Provide the (x, y) coordinate of the cell's center where the given text is located.  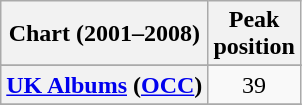
Peakposition (254, 34)
39 (254, 85)
UK Albums (OCC) (104, 85)
Chart (2001–2008) (104, 34)
